From the cell containing the given text, extract its center point as [x, y] coordinate. 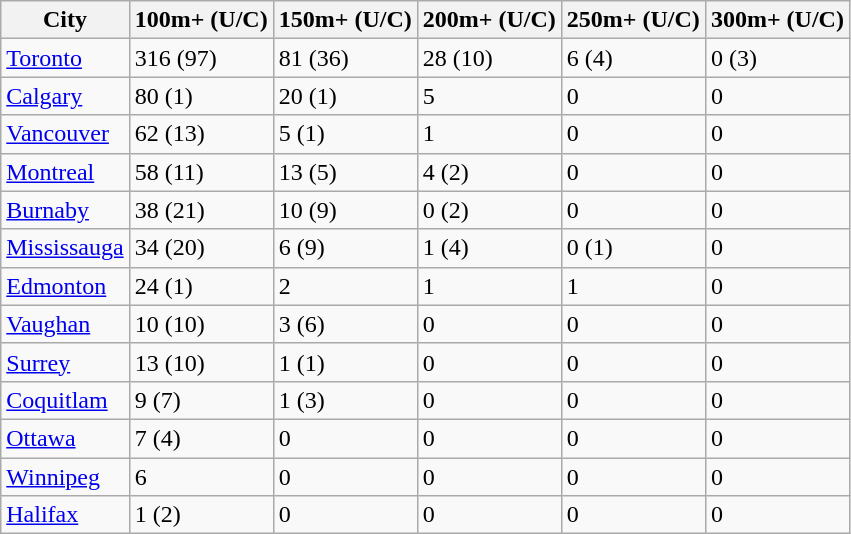
20 (1) [345, 96]
City [65, 20]
1 (1) [345, 362]
Calgary [65, 96]
0 (1) [633, 248]
6 (9) [345, 248]
10 (10) [201, 324]
Toronto [65, 58]
0 (3) [777, 58]
316 (97) [201, 58]
3 (6) [345, 324]
1 (2) [201, 515]
28 (10) [489, 58]
Vaughan [65, 324]
34 (20) [201, 248]
Winnipeg [65, 477]
Montreal [65, 172]
7 (4) [201, 438]
Halifax [65, 515]
62 (13) [201, 134]
300m+ (U/C) [777, 20]
Vancouver [65, 134]
13 (5) [345, 172]
38 (21) [201, 210]
150m+ (U/C) [345, 20]
250m+ (U/C) [633, 20]
9 (7) [201, 400]
24 (1) [201, 286]
80 (1) [201, 96]
13 (10) [201, 362]
10 (9) [345, 210]
Ottawa [65, 438]
58 (11) [201, 172]
2 [345, 286]
6 [201, 477]
5 [489, 96]
200m+ (U/C) [489, 20]
0 (2) [489, 210]
Mississauga [65, 248]
1 (4) [489, 248]
6 (4) [633, 58]
Edmonton [65, 286]
Coquitlam [65, 400]
4 (2) [489, 172]
Burnaby [65, 210]
100m+ (U/C) [201, 20]
5 (1) [345, 134]
Surrey [65, 362]
81 (36) [345, 58]
1 (3) [345, 400]
